Find where the given text appears and provide that cell's center as [x, y] coordinate. 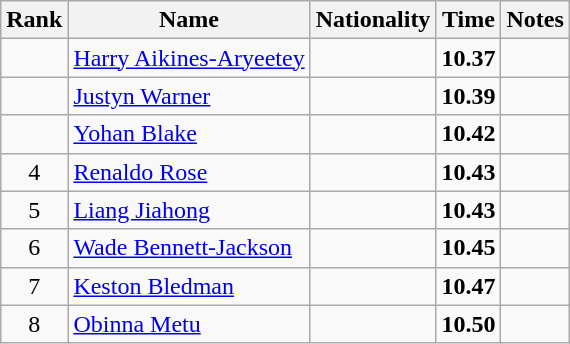
Keston Bledman [189, 286]
Time [468, 20]
Name [189, 20]
10.47 [468, 286]
10.45 [468, 248]
5 [34, 210]
8 [34, 324]
Renaldo Rose [189, 172]
10.50 [468, 324]
Notes [535, 20]
6 [34, 248]
10.37 [468, 58]
10.39 [468, 96]
Liang Jiahong [189, 210]
10.42 [468, 134]
Justyn Warner [189, 96]
Wade Bennett-Jackson [189, 248]
Nationality [373, 20]
Rank [34, 20]
4 [34, 172]
Obinna Metu [189, 324]
Harry Aikines-Aryeetey [189, 58]
7 [34, 286]
Yohan Blake [189, 134]
